Return [X, Y] of the center of cell containing provided text 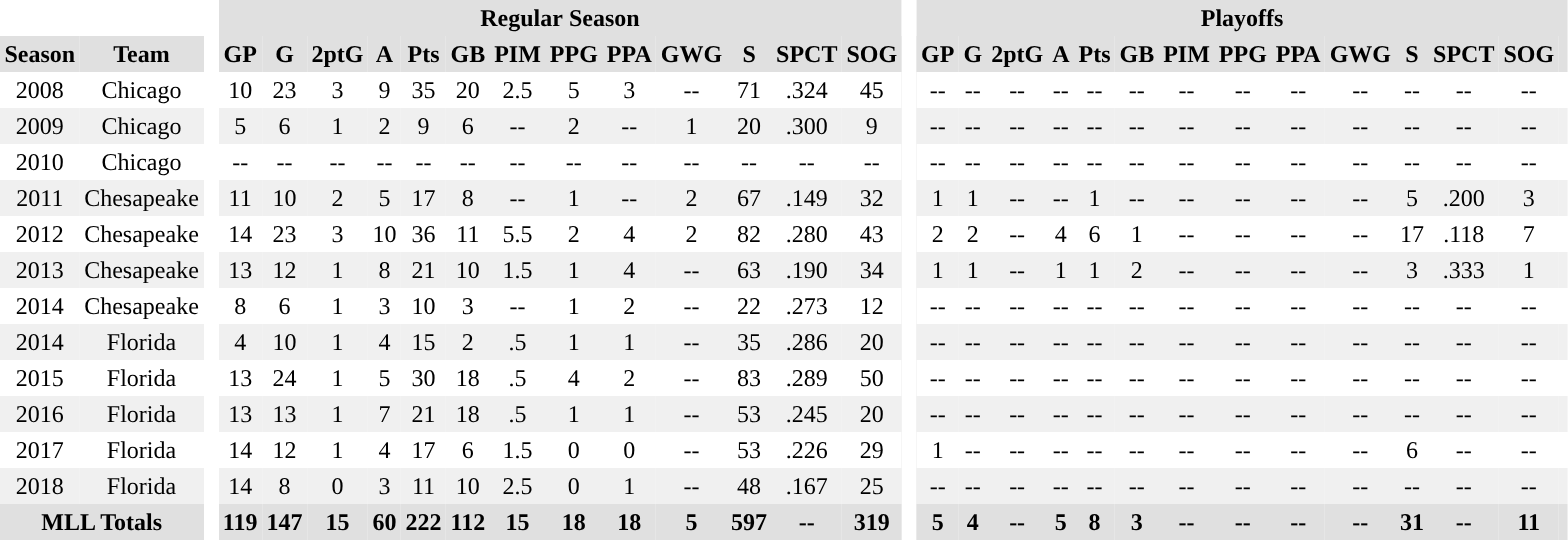
.289 [807, 378]
Season [40, 54]
83 [750, 378]
71 [750, 90]
.190 [807, 270]
43 [872, 234]
.149 [807, 198]
82 [750, 234]
.324 [807, 90]
319 [872, 522]
5.5 [518, 234]
31 [1412, 522]
.167 [807, 486]
32 [872, 198]
45 [872, 90]
2010 [40, 162]
.300 [807, 126]
119 [240, 522]
60 [384, 522]
112 [468, 522]
24 [284, 378]
67 [750, 198]
2018 [40, 486]
.200 [1464, 198]
MLL Totals [102, 522]
34 [872, 270]
.118 [1464, 234]
Regular Season [560, 18]
2012 [40, 234]
597 [750, 522]
25 [872, 486]
2008 [40, 90]
2017 [40, 450]
22 [750, 306]
48 [750, 486]
.333 [1464, 270]
2011 [40, 198]
36 [424, 234]
.226 [807, 450]
.280 [807, 234]
2013 [40, 270]
147 [284, 522]
.273 [807, 306]
.286 [807, 342]
Playoffs [1242, 18]
Team [142, 54]
2009 [40, 126]
30 [424, 378]
222 [424, 522]
29 [872, 450]
63 [750, 270]
2016 [40, 414]
50 [872, 378]
.245 [807, 414]
2015 [40, 378]
